Identify which cell holds the provided text, then report its [x, y] central coordinate. 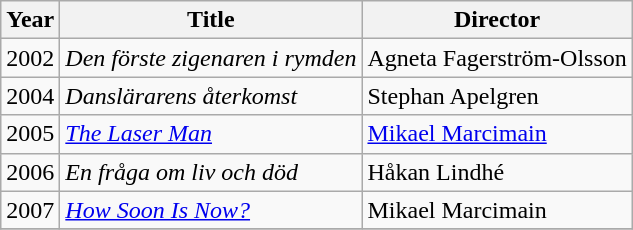
How Soon Is Now? [211, 210]
Håkan Lindhé [497, 172]
2006 [30, 172]
2004 [30, 96]
Title [211, 20]
Den förste zigenaren i rymden [211, 58]
2002 [30, 58]
Year [30, 20]
2005 [30, 134]
Danslärarens återkomst [211, 96]
2007 [30, 210]
Agneta Fagerström-Olsson [497, 58]
The Laser Man [211, 134]
Director [497, 20]
Stephan Apelgren [497, 96]
En fråga om liv och död [211, 172]
